Return [x, y] of the center of cell containing provided text 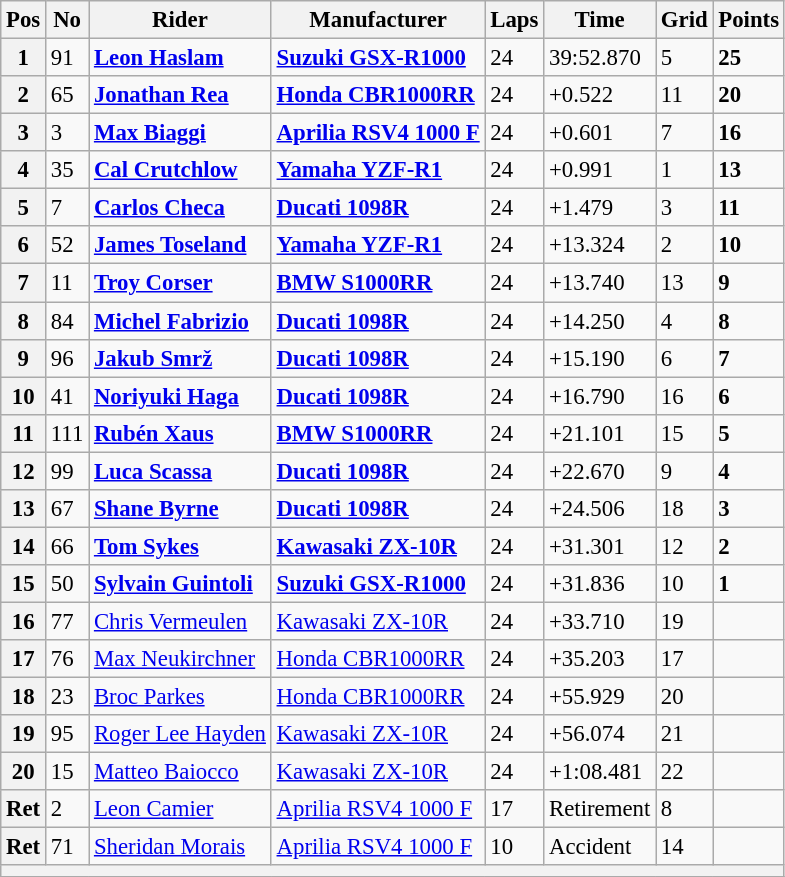
99 [68, 471]
+55.929 [600, 697]
35 [68, 170]
Points [748, 20]
Max Neukirchner [180, 659]
+24.506 [600, 509]
Shane Byrne [180, 509]
52 [68, 245]
111 [68, 433]
Broc Parkes [180, 697]
Troy Corser [180, 283]
39:52.870 [600, 58]
Cal Crutchlow [180, 170]
+1.479 [600, 208]
+0.601 [600, 133]
Rider [180, 20]
Leon Haslam [180, 58]
76 [68, 659]
+33.710 [600, 621]
67 [68, 509]
Max Biaggi [180, 133]
Accident [600, 847]
71 [68, 847]
Chris Vermeulen [180, 621]
Time [600, 20]
Matteo Baiocco [180, 772]
Laps [514, 20]
+31.301 [600, 546]
21 [684, 734]
77 [68, 621]
Manufacturer [378, 20]
+13.740 [600, 283]
Jonathan Rea [180, 95]
84 [68, 321]
Rubén Xaus [180, 433]
+1:08.481 [600, 772]
Pos [24, 20]
Roger Lee Hayden [180, 734]
50 [68, 584]
65 [68, 95]
Tom Sykes [180, 546]
Sylvain Guintoli [180, 584]
66 [68, 546]
+31.836 [600, 584]
23 [68, 697]
+0.522 [600, 95]
Carlos Checa [180, 208]
Grid [684, 20]
96 [68, 358]
41 [68, 396]
Noriyuki Haga [180, 396]
+35.203 [600, 659]
No [68, 20]
James Toseland [180, 245]
Michel Fabrizio [180, 321]
22 [684, 772]
95 [68, 734]
Jakub Smrž [180, 358]
+15.190 [600, 358]
+0.991 [600, 170]
+22.670 [600, 471]
Leon Camier [180, 809]
Retirement [600, 809]
+56.074 [600, 734]
+14.250 [600, 321]
+21.101 [600, 433]
+13.324 [600, 245]
Luca Scassa [180, 471]
+16.790 [600, 396]
25 [748, 58]
91 [68, 58]
Sheridan Morais [180, 847]
